Pinpoint the cell where the given text exists, returning its (x, y) midpoint coordinate. 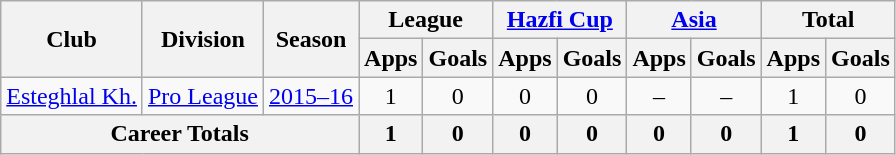
Career Totals (180, 134)
Club (72, 39)
Asia (694, 20)
Pro League (202, 96)
League (426, 20)
Division (202, 39)
2015–16 (310, 96)
Total (828, 20)
Season (310, 39)
Esteghlal Kh. (72, 96)
Hazfi Cup (560, 20)
